Extract the (X, Y) coordinate from the center of the cell holding the provided text.  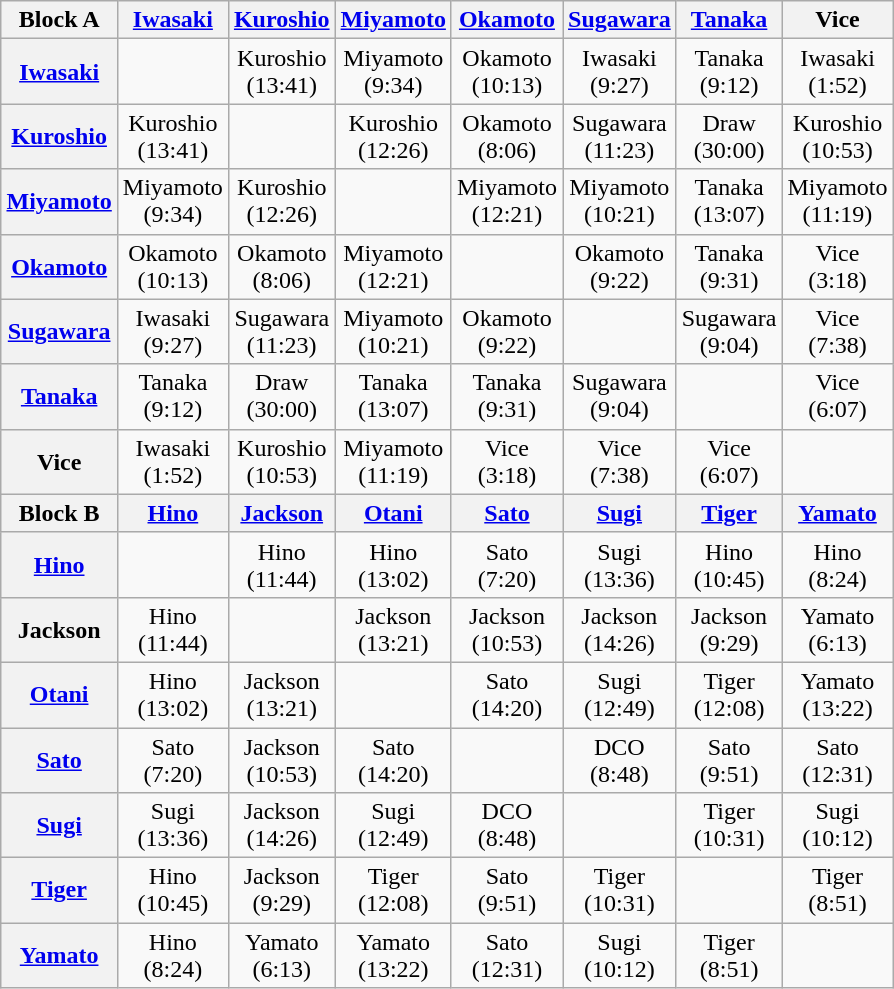
Block A (59, 20)
Block B (59, 513)
